Output the (X, Y) coordinate of the center of the cell containing the given text.  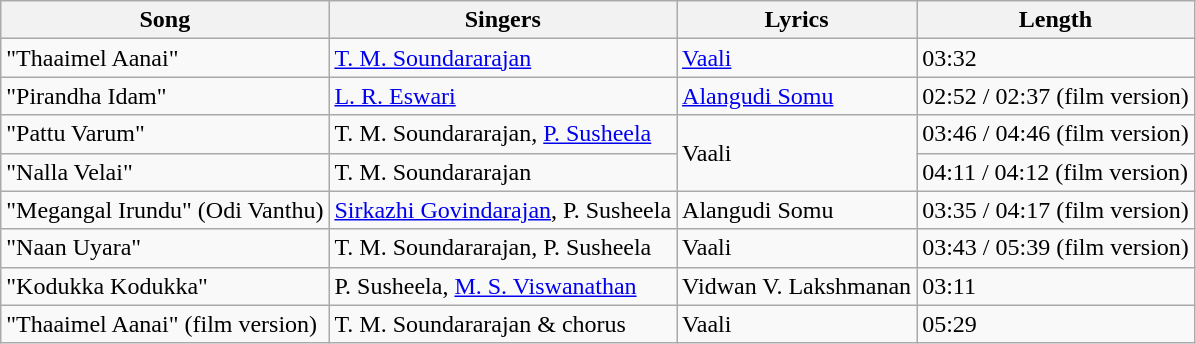
"Thaaimel Aanai" (165, 58)
Sirkazhi Govindarajan, P. Susheela (503, 210)
Lyrics (797, 20)
03:32 (1056, 58)
L. R. Eswari (503, 96)
"Pirandha Idam" (165, 96)
Vidwan V. Lakshmanan (797, 286)
"Naan Uyara" (165, 248)
02:52 / 02:37 (film version) (1056, 96)
Singers (503, 20)
"Pattu Varum" (165, 134)
"Megangal Irundu" (Odi Vanthu) (165, 210)
P. Susheela, M. S. Viswanathan (503, 286)
T. M. Soundararajan & chorus (503, 324)
"Thaaimel Aanai" (film version) (165, 324)
05:29 (1056, 324)
04:11 / 04:12 (film version) (1056, 172)
03:11 (1056, 286)
"Kodukka Kodukka" (165, 286)
"Nalla Velai" (165, 172)
03:46 / 04:46 (film version) (1056, 134)
Song (165, 20)
03:43 / 05:39 (film version) (1056, 248)
Length (1056, 20)
03:35 / 04:17 (film version) (1056, 210)
